From the cell containing the given text, extract its center point as [X, Y] coordinate. 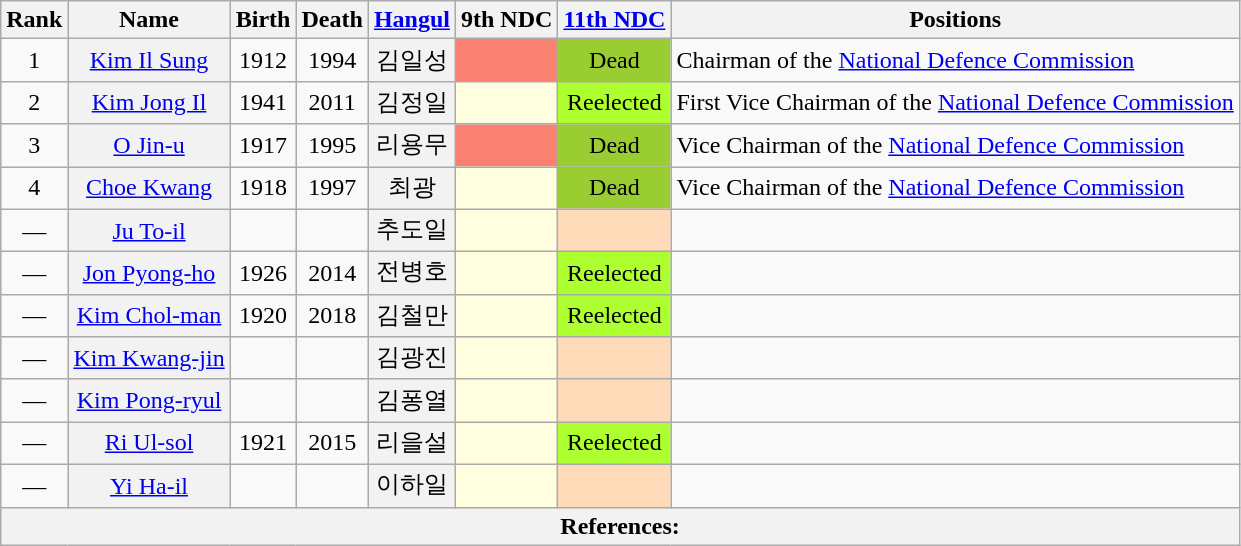
1917 [263, 146]
김일성 [412, 60]
4 [34, 188]
김철만 [412, 316]
1997 [332, 188]
Kim Il Sung [149, 60]
추도일 [412, 230]
Ju To-il [149, 230]
1912 [263, 60]
O Jin-u [149, 146]
이하일 [412, 486]
Kim Pong-ryul [149, 400]
1926 [263, 274]
2011 [332, 102]
2014 [332, 274]
2018 [332, 316]
Kim Kwang-jin [149, 358]
2015 [332, 444]
Choe Kwang [149, 188]
Jon Pyong-ho [149, 274]
11th NDC [614, 20]
리용무 [412, 146]
Positions [955, 20]
1921 [263, 444]
리을설 [412, 444]
References: [620, 526]
Death [332, 20]
Kim Jong Il [149, 102]
1994 [332, 60]
전병호 [412, 274]
Chairman of the National Defence Commission [955, 60]
Hangul [412, 20]
김광진 [412, 358]
1918 [263, 188]
9th NDC [506, 20]
Rank [34, 20]
1995 [332, 146]
Name [149, 20]
2 [34, 102]
김퐁열 [412, 400]
김정일 [412, 102]
최광 [412, 188]
1 [34, 60]
Yi Ha-il [149, 486]
1941 [263, 102]
Birth [263, 20]
Kim Chol-man [149, 316]
Ri Ul-sol [149, 444]
1920 [263, 316]
First Vice Chairman of the National Defence Commission [955, 102]
3 [34, 146]
